Find where the given text appears and provide that cell's center as (x, y) coordinate. 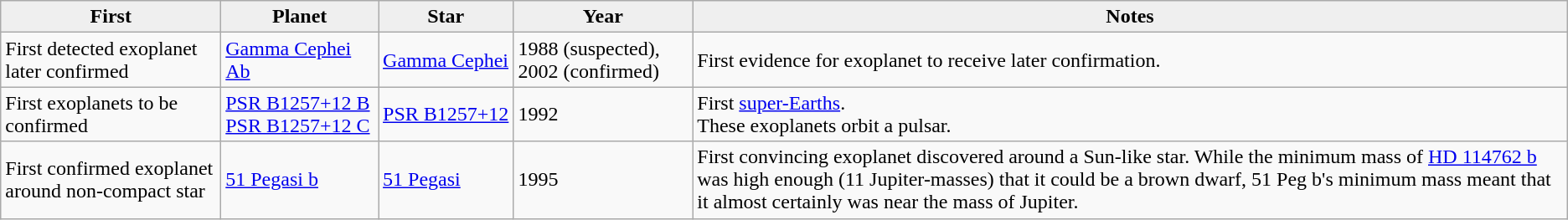
Planet (300, 17)
First detected exoplanet later confirmed (111, 60)
51 Pegasi b (300, 180)
Notes (1130, 17)
Year (603, 17)
1988 (suspected), 2002 (confirmed) (603, 60)
First super-Earths.These exoplanets orbit a pulsar. (1130, 114)
Star (446, 17)
1992 (603, 114)
First exoplanets to be confirmed (111, 114)
First (111, 17)
PSR B1257+12 (446, 114)
Gamma Cephei Ab (300, 60)
1995 (603, 180)
51 Pegasi (446, 180)
PSR B1257+12 BPSR B1257+12 C (300, 114)
First evidence for exoplanet to receive later confirmation. (1130, 60)
Gamma Cephei (446, 60)
First confirmed exoplanet around non-compact star (111, 180)
